From the cell containing the given text, extract its center point as (X, Y) coordinate. 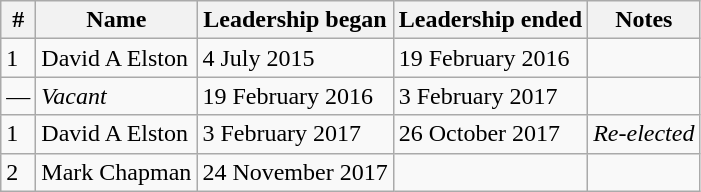
24 November 2017 (295, 172)
Mark Chapman (116, 172)
Name (116, 20)
Leadership began (295, 20)
2 (18, 172)
4 July 2015 (295, 58)
Re-elected (644, 134)
— (18, 96)
Notes (644, 20)
Leadership ended (490, 20)
26 October 2017 (490, 134)
# (18, 20)
Vacant (116, 96)
